Scan for the cell matching the given text and deliver its [x, y] coordinate at center. 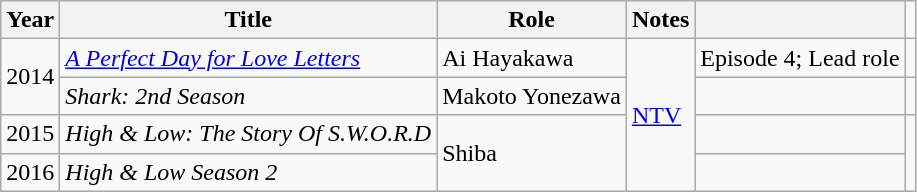
Episode 4; Lead role [800, 58]
Shiba [532, 153]
2016 [30, 172]
Ai Hayakawa [532, 58]
NTV [660, 115]
Makoto Yonezawa [532, 96]
Title [248, 20]
2014 [30, 77]
A Perfect Day for Love Letters [248, 58]
2015 [30, 134]
High & Low Season 2 [248, 172]
Shark: 2nd Season [248, 96]
Notes [660, 20]
Year [30, 20]
High & Low: The Story Of S.W.O.R.D [248, 134]
Role [532, 20]
